Extract the (x, y) coordinate from the center of the cell holding the provided text.  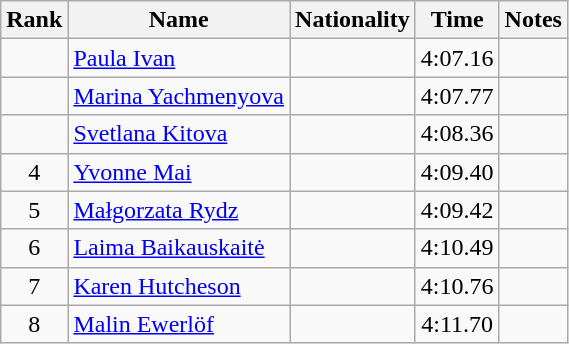
4:08.36 (457, 134)
Małgorzata Rydz (179, 210)
Karen Hutcheson (179, 286)
Name (179, 20)
Nationality (353, 20)
5 (34, 210)
4:10.76 (457, 286)
Svetlana Kitova (179, 134)
Notes (533, 20)
4:07.77 (457, 96)
4:09.40 (457, 172)
6 (34, 248)
Marina Yachmenyova (179, 96)
Rank (34, 20)
4:11.70 (457, 324)
4:07.16 (457, 58)
Time (457, 20)
Laima Baikauskaitė (179, 248)
4 (34, 172)
Paula Ivan (179, 58)
7 (34, 286)
4:10.49 (457, 248)
Yvonne Mai (179, 172)
8 (34, 324)
Malin Ewerlöf (179, 324)
4:09.42 (457, 210)
